For the text-containing cell, return its midpoint in (X, Y) coordinate format. 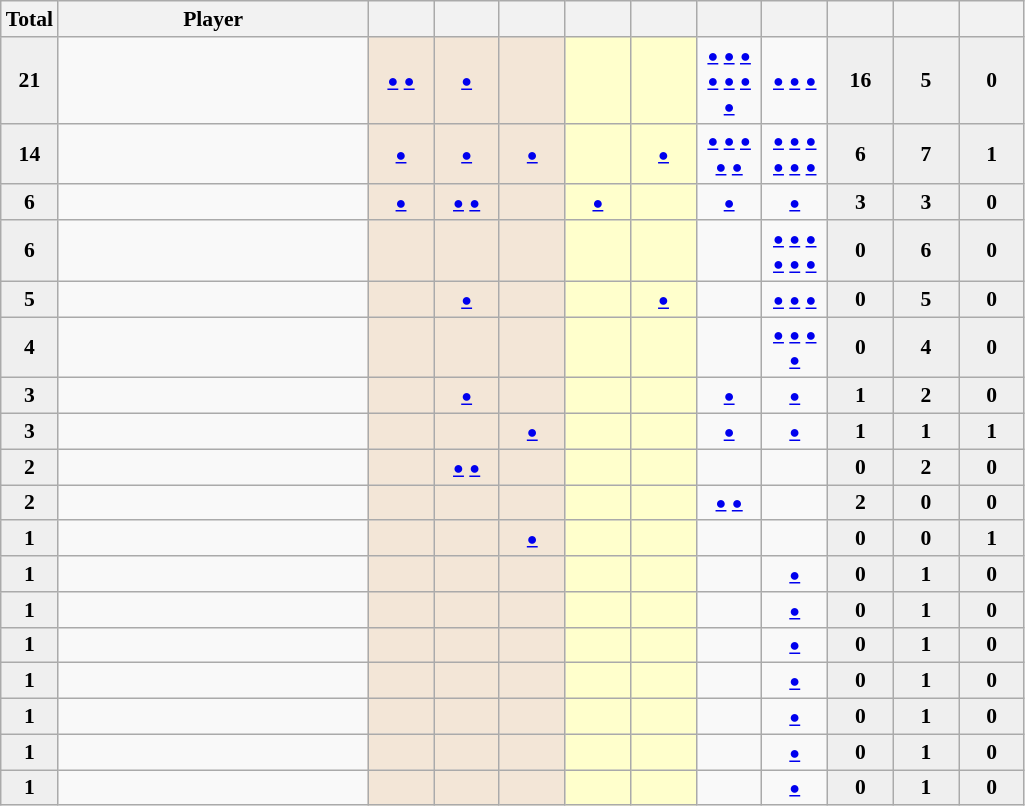
● ● ● ● ● ● ● (729, 80)
14 (30, 154)
21 (30, 80)
● ● ● ● ● (729, 154)
Player (213, 19)
16 (861, 80)
7 (926, 154)
● ● ● ● (795, 348)
Total (30, 19)
